Return (X, Y) of the center of cell containing provided text 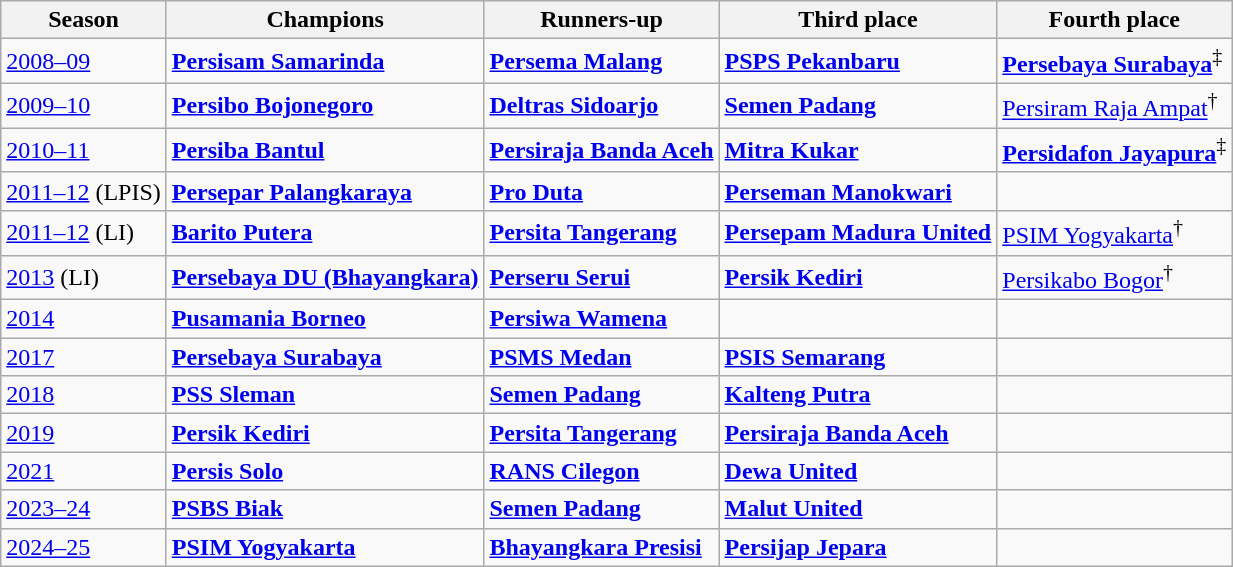
Persebaya Surabaya‡ (1114, 62)
2019 (84, 433)
2014 (84, 319)
Persepam Madura United (858, 234)
Fourth place (1114, 20)
Persis Solo (325, 471)
Persijap Jepara (858, 547)
Persisam Samarinda (325, 62)
PSBS Biak (325, 509)
PSPS Pekanbaru (858, 62)
Pro Duta (602, 191)
PSIM Yogyakarta† (1114, 234)
2010–11 (84, 150)
2018 (84, 395)
PSMS Medan (602, 357)
Persiwa Wamena (602, 319)
Barito Putera (325, 234)
2021 (84, 471)
Persikabo Bogor† (1114, 278)
Champions (325, 20)
Bhayangkara Presisi (602, 547)
Persibo Bojonegoro (325, 106)
Kalteng Putra (858, 395)
Malut United (858, 509)
Third place (858, 20)
Dewa United (858, 471)
Persebaya DU (Bhayangkara) (325, 278)
Persebaya Surabaya (325, 357)
RANS Cilegon (602, 471)
Mitra Kukar (858, 150)
Persiram Raja Ampat† (1114, 106)
Perseru Serui (602, 278)
Persidafon Jayapura‡ (1114, 150)
PSIS Semarang (858, 357)
Persepar Palangkaraya (325, 191)
Pusamania Borneo (325, 319)
2017 (84, 357)
PSIM Yogyakarta (325, 547)
Persema Malang (602, 62)
2011–12 (LI) (84, 234)
Season (84, 20)
2024–25 (84, 547)
2011–12 (LPIS) (84, 191)
Runners-up (602, 20)
2023–24 (84, 509)
Perseman Manokwari (858, 191)
PSS Sleman (325, 395)
2013 (LI) (84, 278)
Persiba Bantul (325, 150)
2009–10 (84, 106)
2008–09 (84, 62)
Deltras Sidoarjo (602, 106)
